Search for the cell housing the specified text and yield its (x, y) center coordinate. 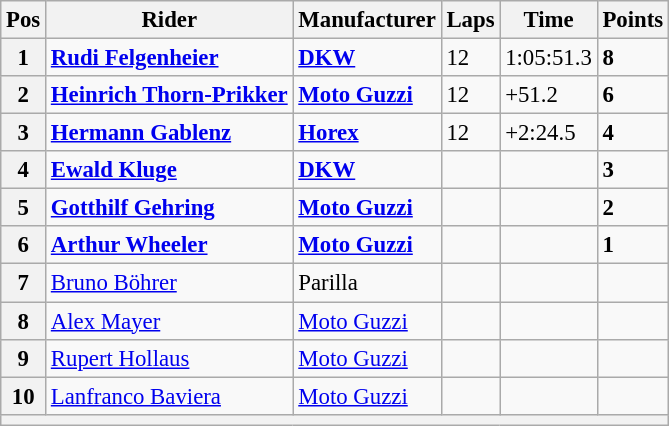
Manufacturer (367, 20)
5 (24, 208)
Time (548, 20)
Gotthilf Gehring (170, 208)
Points (632, 20)
+51.2 (548, 95)
Horex (367, 133)
Rider (170, 20)
Laps (470, 20)
Alex Mayer (170, 321)
Bruno Böhrer (170, 283)
Rudi Felgenheier (170, 58)
Parilla (367, 283)
Ewald Kluge (170, 170)
7 (24, 283)
Rupert Hollaus (170, 358)
Heinrich Thorn-Prikker (170, 95)
Hermann Gablenz (170, 133)
Lanfranco Baviera (170, 396)
+2:24.5 (548, 133)
Arthur Wheeler (170, 245)
Pos (24, 20)
10 (24, 396)
9 (24, 358)
1:05:51.3 (548, 58)
